Locate the cell with the specified text and output its (x, y) center coordinate. 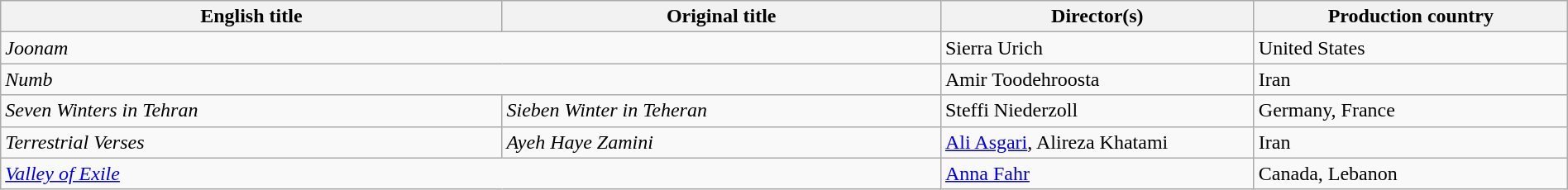
Seven Winters in Tehran (251, 111)
Germany, France (1411, 111)
Original title (721, 17)
Production country (1411, 17)
Canada, Lebanon (1411, 173)
Sierra Urich (1097, 48)
Steffi Niederzoll (1097, 111)
United States (1411, 48)
Valley of Exile (471, 173)
Ayeh Haye Zamini (721, 142)
Joonam (471, 48)
English title (251, 17)
Terrestrial Verses (251, 142)
Anna Fahr (1097, 173)
Ali Asgari, Alireza Khatami (1097, 142)
Director(s) (1097, 17)
Numb (471, 79)
Sieben Winter in Teheran (721, 111)
Amir Toodehroosta (1097, 79)
